Provide the (X, Y) coordinate of the cell's center where the given text is located.  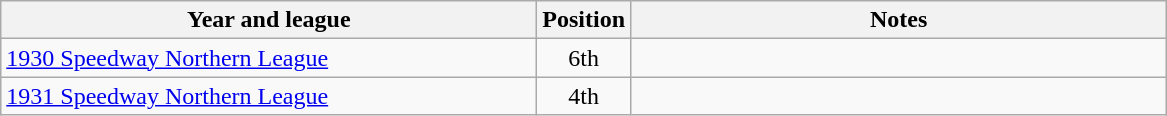
Notes (899, 20)
Position (584, 20)
6th (584, 58)
4th (584, 96)
Year and league (269, 20)
1931 Speedway Northern League (269, 96)
1930 Speedway Northern League (269, 58)
